Output the (x, y) coordinate of the center of the cell containing the given text.  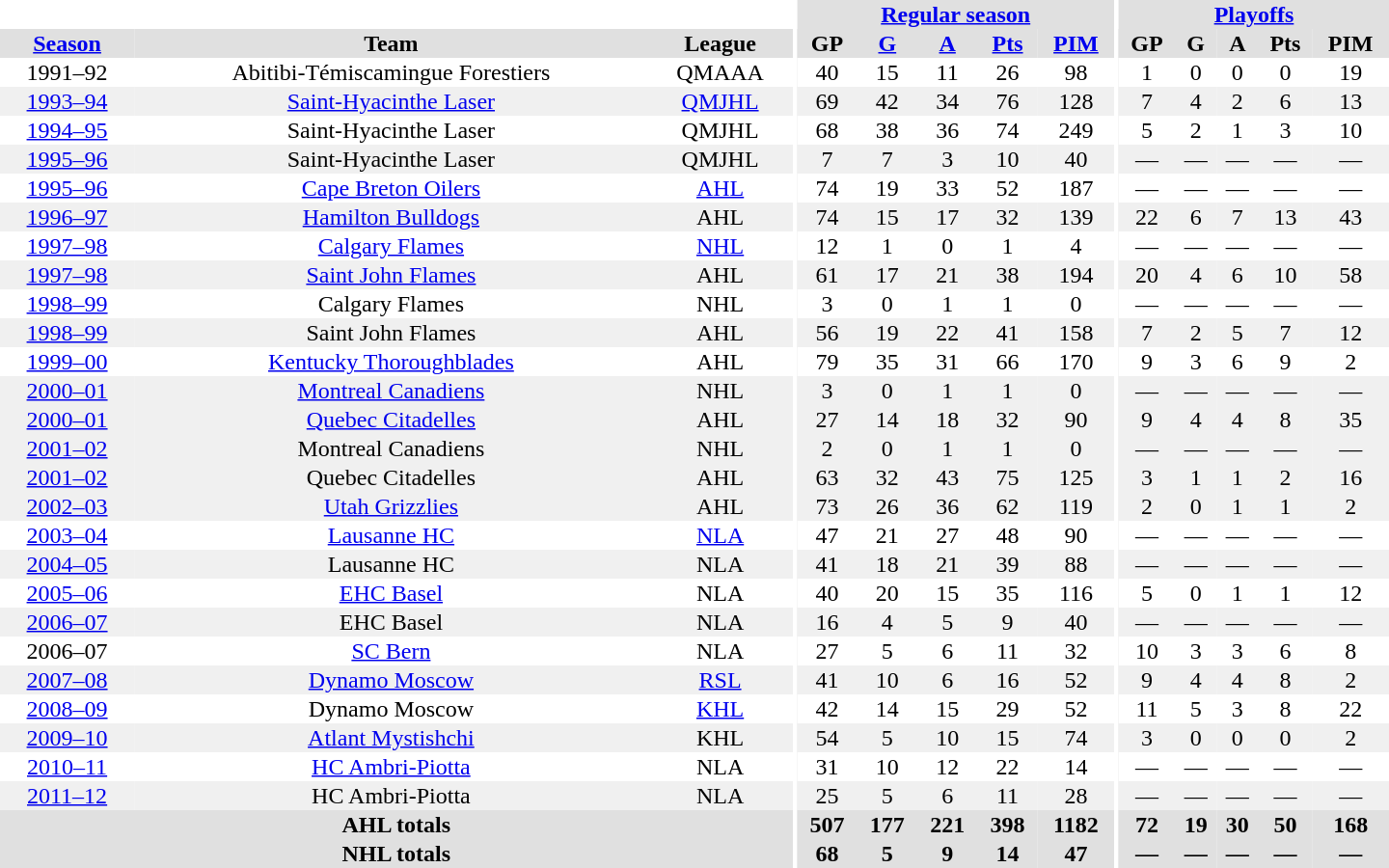
50 (1285, 825)
58 (1350, 275)
Team (391, 43)
170 (1076, 362)
34 (947, 101)
56 (827, 333)
194 (1076, 275)
119 (1076, 506)
66 (1007, 362)
1182 (1076, 825)
128 (1076, 101)
1991–92 (68, 72)
62 (1007, 506)
AHL totals (395, 825)
1994–95 (68, 130)
168 (1350, 825)
29 (1007, 709)
30 (1237, 825)
88 (1076, 564)
39 (1007, 564)
2009–10 (68, 738)
2005–06 (68, 593)
NHL totals (395, 854)
2004–05 (68, 564)
98 (1076, 72)
177 (887, 825)
2011–12 (68, 796)
Regular season (955, 14)
2007–08 (68, 680)
63 (827, 477)
2008–09 (68, 709)
187 (1076, 188)
221 (947, 825)
125 (1076, 477)
Abitibi-Témiscamingue Forestiers (391, 72)
Playoffs (1254, 14)
158 (1076, 333)
1993–94 (68, 101)
48 (1007, 535)
73 (827, 506)
Atlant Mystishchi (391, 738)
Cape Breton Oilers (391, 188)
33 (947, 188)
25 (827, 796)
28 (1076, 796)
249 (1076, 130)
Season (68, 43)
72 (1147, 825)
116 (1076, 593)
SC Bern (391, 651)
RSL (721, 680)
QMAAA (721, 72)
League (721, 43)
79 (827, 362)
2002–03 (68, 506)
61 (827, 275)
2003–04 (68, 535)
76 (1007, 101)
2010–11 (68, 767)
54 (827, 738)
Utah Grizzlies (391, 506)
75 (1007, 477)
1999–00 (68, 362)
Hamilton Bulldogs (391, 217)
Kentucky Thoroughblades (391, 362)
69 (827, 101)
139 (1076, 217)
507 (827, 825)
398 (1007, 825)
1996–97 (68, 217)
